Extract the (x, y) coordinate from the center of the cell holding the provided text.  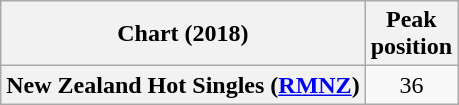
Peak position (411, 34)
36 (411, 85)
Chart (2018) (183, 34)
New Zealand Hot Singles (RMNZ) (183, 85)
